Determine the [x, y] coordinate at the center of the cell enclosing the given text.  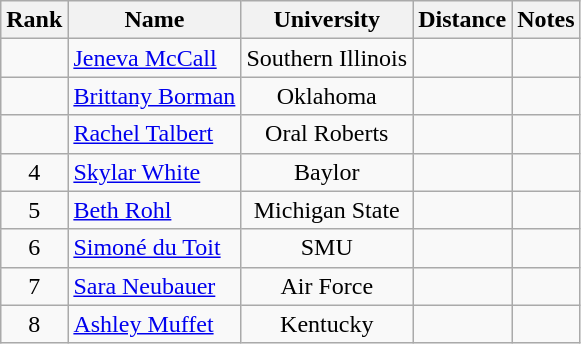
Sara Neubauer [154, 286]
Rank [34, 20]
Ashley Muffet [154, 324]
Distance [462, 20]
SMU [327, 248]
Air Force [327, 286]
Oral Roberts [327, 134]
Skylar White [154, 172]
Simoné du Toit [154, 248]
7 [34, 286]
Baylor [327, 172]
Jeneva McCall [154, 58]
4 [34, 172]
6 [34, 248]
8 [34, 324]
Name [154, 20]
Notes [546, 20]
University [327, 20]
Brittany Borman [154, 96]
Rachel Talbert [154, 134]
Oklahoma [327, 96]
Beth Rohl [154, 210]
Michigan State [327, 210]
Kentucky [327, 324]
5 [34, 210]
Southern Illinois [327, 58]
